For the text-containing cell, return its midpoint in [X, Y] coordinate format. 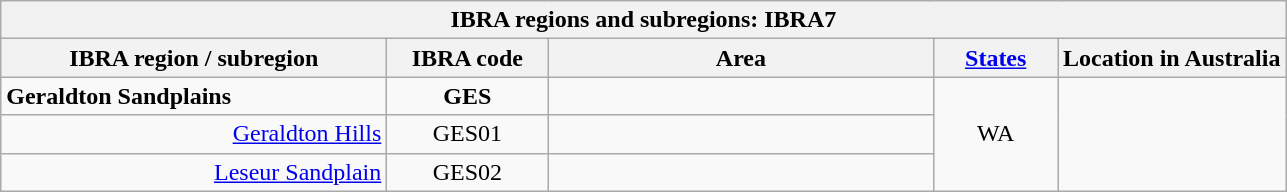
IBRA code [468, 58]
GES02 [468, 172]
GES [468, 96]
WA [996, 134]
Geraldton Hills [194, 134]
Location in Australia [1172, 58]
States [996, 58]
Area [741, 58]
IBRA region / subregion [194, 58]
Leseur Sandplain [194, 172]
IBRA regions and subregions: IBRA7 [644, 20]
Geraldton Sandplains [194, 96]
GES01 [468, 134]
